Return the (X, Y) coordinate for the center point of the cell that contains the specified text.  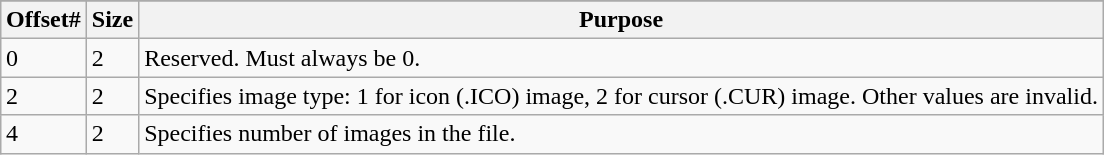
Purpose (622, 20)
Offset# (44, 20)
Specifies image type: 1 for icon (.ICO) image, 2 for cursor (.CUR) image. Other values are invalid. (622, 96)
4 (44, 134)
Size (112, 20)
Reserved. Must always be 0. (622, 58)
Specifies number of images in the file. (622, 134)
0 (44, 58)
